Search for the cell housing the specified text and yield its [X, Y] center coordinate. 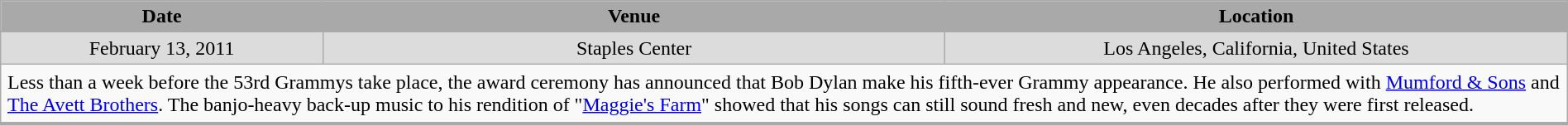
Staples Center [633, 48]
Location [1256, 17]
Los Angeles, California, United States [1256, 48]
February 13, 2011 [162, 48]
Date [162, 17]
Venue [633, 17]
